Detect which cell encompasses the target text, then output its (X, Y) center coordinate. 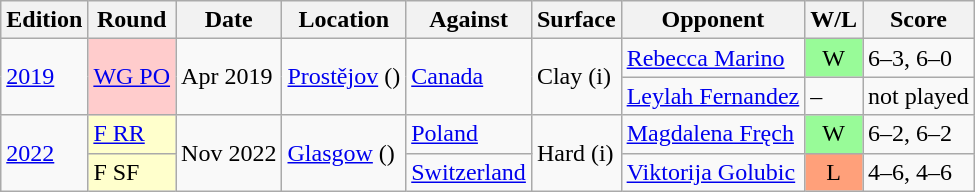
F RR (132, 134)
Glasgow () (344, 153)
– (834, 96)
not played (919, 96)
Poland (469, 134)
Switzerland (469, 172)
Clay (i) (576, 77)
Surface (576, 20)
6–3, 6–0 (919, 58)
Date (229, 20)
2019 (44, 77)
6–2, 6–2 (919, 134)
Edition (44, 20)
2022 (44, 153)
Nov 2022 (229, 153)
Against (469, 20)
Prostějov () (344, 77)
Round (132, 20)
WG PO (132, 77)
Location (344, 20)
Leylah Fernandez (713, 96)
Score (919, 20)
L (834, 172)
W/L (834, 20)
Hard (i) (576, 153)
Canada (469, 77)
Viktorija Golubic (713, 172)
Opponent (713, 20)
4–6, 4–6 (919, 172)
F SF (132, 172)
Magdalena Fręch (713, 134)
Apr 2019 (229, 77)
Rebecca Marino (713, 58)
